Provide the [X, Y] coordinate of the cell's center where the given text is located.  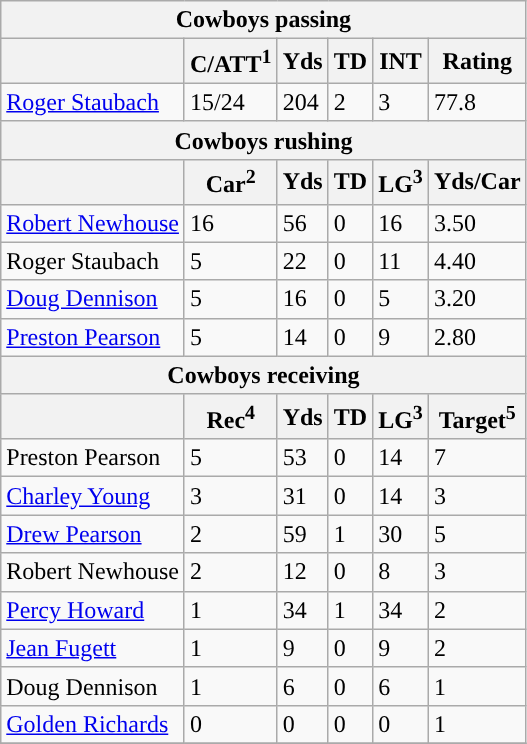
11 [401, 261]
3.20 [477, 299]
8 [401, 572]
31 [302, 496]
Rating [477, 62]
Golden Richards [93, 724]
Charley Young [93, 496]
4.40 [477, 261]
Yds/Car [477, 182]
56 [302, 223]
Cowboys passing [264, 20]
3.50 [477, 223]
INT [401, 62]
204 [302, 102]
C/ATT1 [230, 62]
12 [302, 572]
77.8 [477, 102]
Percy Howard [93, 610]
Car2 [230, 182]
22 [302, 261]
Target5 [477, 416]
53 [302, 458]
Rec4 [230, 416]
Cowboys receiving [264, 375]
15/24 [230, 102]
59 [302, 534]
2.80 [477, 337]
7 [477, 458]
Drew Pearson [93, 534]
Cowboys rushing [264, 140]
Jean Fugett [93, 648]
30 [401, 534]
